Find where the given text appears and provide that cell's center as (x, y) coordinate. 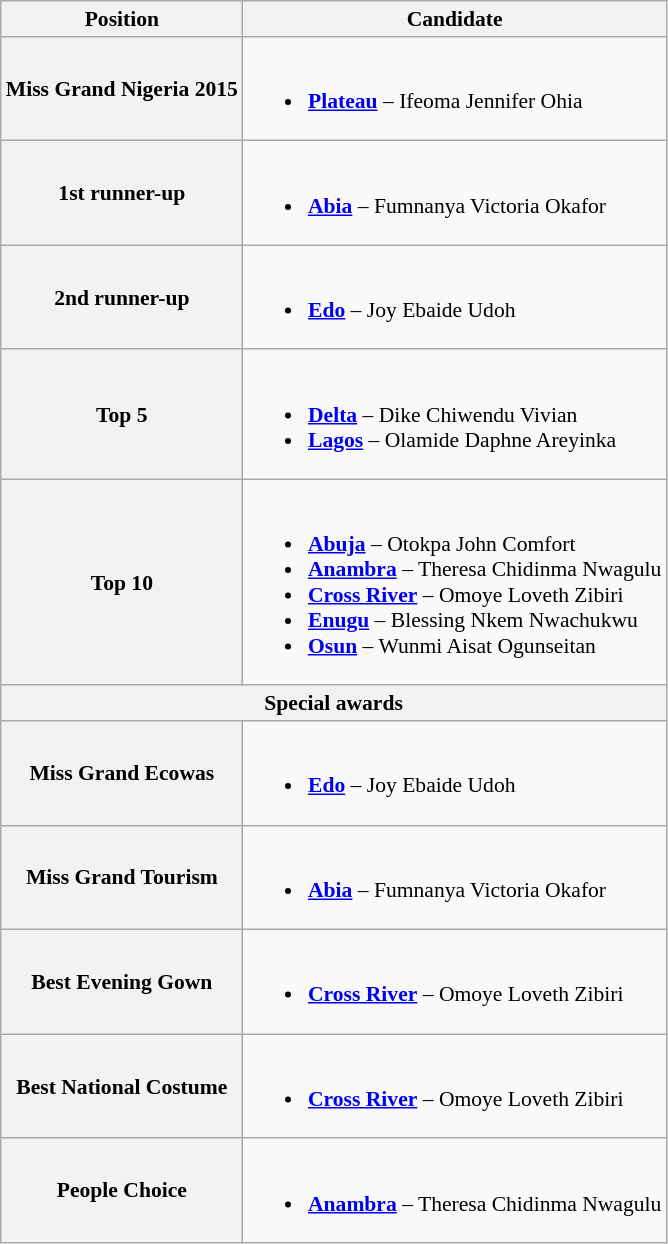
Miss Grand Ecowas (122, 773)
Best Evening Gown (122, 982)
Miss Grand Nigeria 2015 (122, 89)
Delta – Dike Chiwendu VivianLagos – Olamide Daphne Areyinka (454, 415)
Position (122, 19)
1st runner-up (122, 193)
Best National Costume (122, 1086)
Top 5 (122, 415)
Special awards (334, 704)
People Choice (122, 1191)
Plateau – Ifeoma Jennifer Ohia (454, 89)
2nd runner-up (122, 297)
Anambra – Theresa Chidinma Nwagulu (454, 1191)
Candidate (454, 19)
Miss Grand Tourism (122, 878)
Top 10 (122, 582)
